Locate the cell with the specified text and output its [x, y] center coordinate. 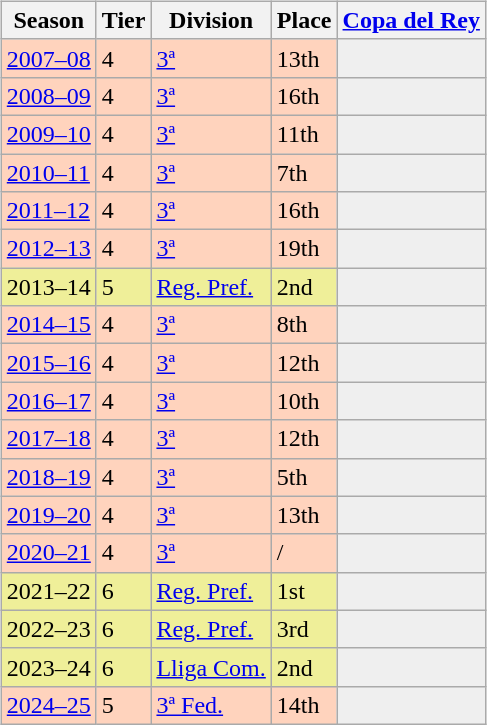
3rd [304, 629]
2015–16 [48, 363]
2019–20 [48, 515]
2008–09 [48, 96]
2024–25 [48, 705]
2009–10 [48, 134]
7th [304, 173]
14th [304, 705]
Lliga Com. [211, 667]
11th [304, 134]
2020–21 [48, 553]
Division [211, 20]
2017–18 [48, 439]
2010–11 [48, 173]
8th [304, 325]
2022–23 [48, 629]
2012–13 [48, 249]
1st [304, 591]
Season [48, 20]
5th [304, 477]
2023–24 [48, 667]
2013–14 [48, 287]
10th [304, 401]
Tier [124, 20]
2016–17 [48, 401]
2021–22 [48, 591]
2007–08 [48, 58]
2011–12 [48, 211]
Copa del Rey [411, 20]
/ [304, 553]
2018–19 [48, 477]
Place [304, 20]
2014–15 [48, 325]
3ª Fed. [211, 705]
19th [304, 249]
